Extract the (x, y) coordinate from the center of the cell holding the provided text.  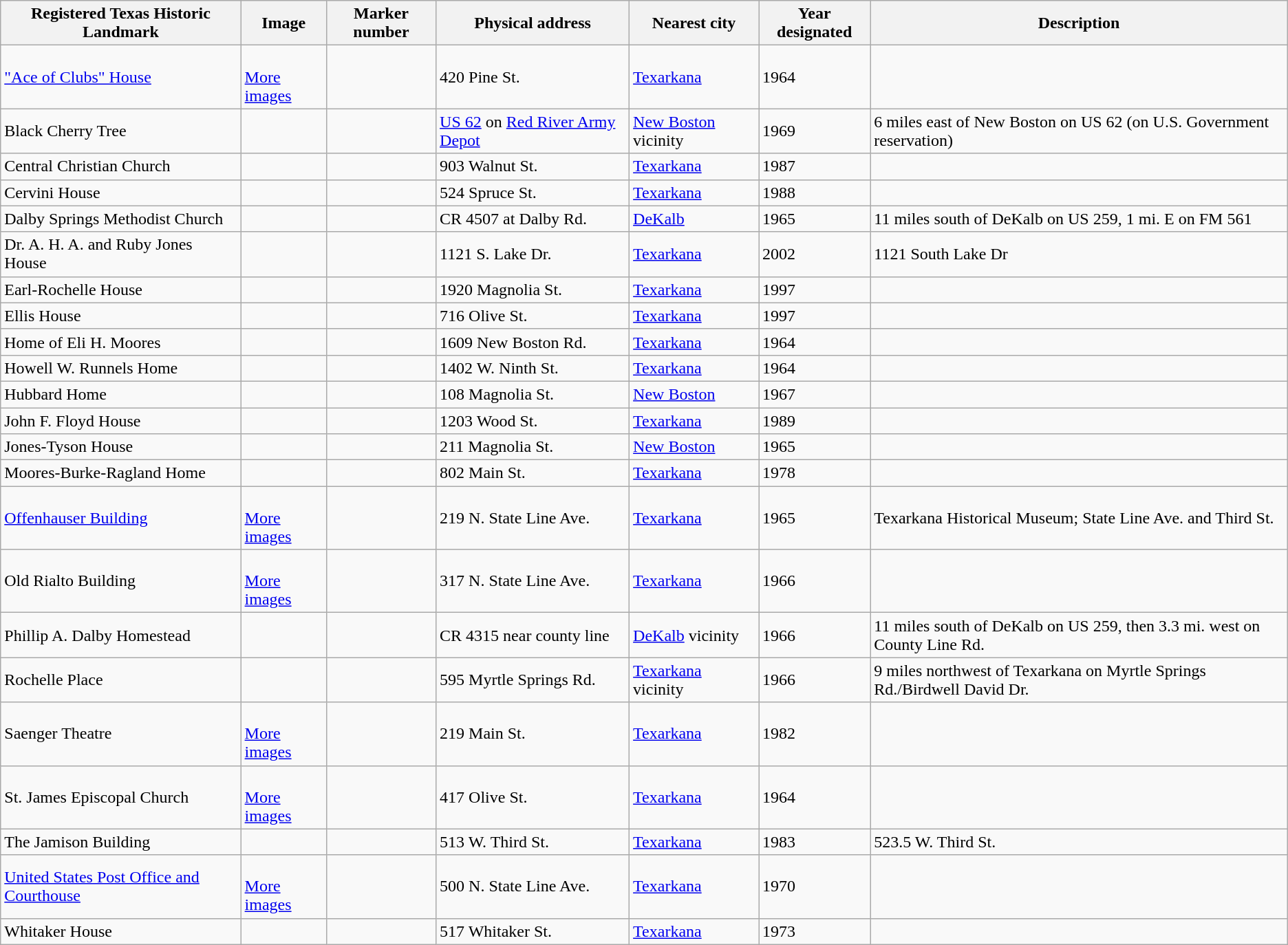
Marker number (381, 23)
523.5 W. Third St. (1079, 842)
Jones-Tyson House (121, 447)
1609 New Boston Rd. (533, 342)
1203 Wood St. (533, 420)
417 Olive St. (533, 797)
Phillip A. Dalby Homestead (121, 636)
Central Christian Church (121, 166)
Texarkana Historical Museum; State Line Ave. and Third St. (1079, 518)
Nearest city (694, 23)
1121 South Lake Dr (1079, 254)
1121 S. Lake Dr. (533, 254)
Texarkana vicinity (694, 680)
Registered Texas Historic Landmark (121, 23)
1987 (815, 166)
CR 4315 near county line (533, 636)
1988 (815, 193)
DeKalb vicinity (694, 636)
Old Rialto Building (121, 581)
420 Pine St. (533, 77)
Ellis House (121, 316)
517 Whitaker St. (533, 931)
1920 Magnolia St. (533, 290)
DeKalb (694, 219)
Earl-Rochelle House (121, 290)
1973 (815, 931)
John F. Floyd House (121, 420)
Hubbard Home (121, 394)
9 miles northwest of Texarkana on Myrtle Springs Rd./Birdwell David Dr. (1079, 680)
1983 (815, 842)
513 W. Third St. (533, 842)
1970 (815, 887)
802 Main St. (533, 473)
Image (283, 23)
524 Spruce St. (533, 193)
1982 (815, 734)
11 miles south of DeKalb on US 259, 1 mi. E on FM 561 (1079, 219)
1989 (815, 420)
Moores-Burke-Ragland Home (121, 473)
317 N. State Line Ave. (533, 581)
Cervini House (121, 193)
219 N. State Line Ave. (533, 518)
Black Cherry Tree (121, 131)
New Boston vicinity (694, 131)
Physical address (533, 23)
Whitaker House (121, 931)
Offenhauser Building (121, 518)
11 miles south of DeKalb on US 259, then 3.3 mi. west on County Line Rd. (1079, 636)
Year designated (815, 23)
US 62 on Red River Army Depot (533, 131)
Rochelle Place (121, 680)
"Ace of Clubs" House (121, 77)
Dalby Springs Methodist Church (121, 219)
1969 (815, 131)
211 Magnolia St. (533, 447)
CR 4507 at Dalby Rd. (533, 219)
1402 W. Ninth St. (533, 368)
Saenger Theatre (121, 734)
2002 (815, 254)
108 Magnolia St. (533, 394)
903 Walnut St. (533, 166)
500 N. State Line Ave. (533, 887)
Description (1079, 23)
595 Myrtle Springs Rd. (533, 680)
United States Post Office and Courthouse (121, 887)
Dr. A. H. A. and Ruby Jones House (121, 254)
6 miles east of New Boston on US 62 (on U.S. Government reservation) (1079, 131)
716 Olive St. (533, 316)
The Jamison Building (121, 842)
1967 (815, 394)
St. James Episcopal Church (121, 797)
Home of Eli H. Moores (121, 342)
219 Main St. (533, 734)
1978 (815, 473)
Howell W. Runnels Home (121, 368)
